Determine the [X, Y] coordinate at the center of the cell enclosing the given text.  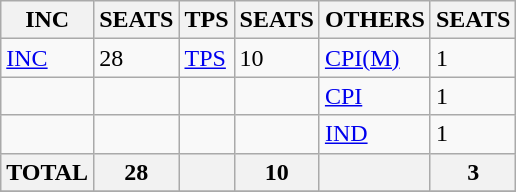
IND [374, 134]
OTHERS [374, 20]
TOTAL [48, 172]
CPI [374, 96]
CPI(M) [374, 58]
3 [472, 172]
